Output the [X, Y] coordinate of the center of the cell containing the given text.  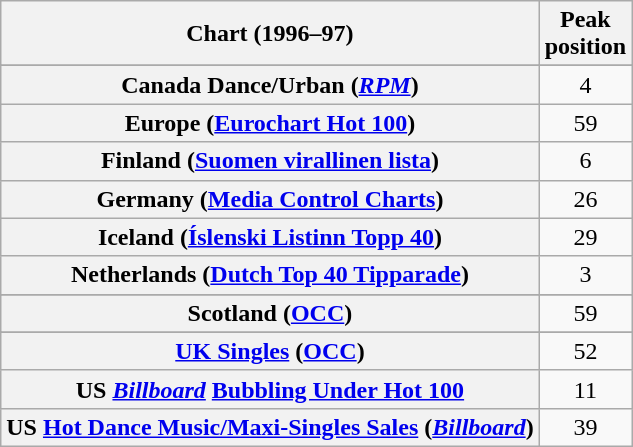
11 [585, 389]
26 [585, 199]
US Hot Dance Music/Maxi-Singles Sales (Billboard) [270, 427]
UK Singles (OCC) [270, 351]
Iceland (Íslenski Listinn Topp 40) [270, 237]
Europe (Eurochart Hot 100) [270, 123]
4 [585, 85]
6 [585, 161]
39 [585, 427]
Scotland (OCC) [270, 313]
Netherlands (Dutch Top 40 Tipparade) [270, 275]
Canada Dance/Urban (RPM) [270, 85]
US Billboard Bubbling Under Hot 100 [270, 389]
52 [585, 351]
Chart (1996–97) [270, 34]
Germany (Media Control Charts) [270, 199]
3 [585, 275]
Finland (Suomen virallinen lista) [270, 161]
Peakposition [585, 34]
29 [585, 237]
